Search for the cell housing the specified text and yield its [X, Y] center coordinate. 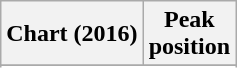
Peak position [189, 34]
Chart (2016) [72, 34]
